Capture the cell that displays the provided text and extract its [x, y] central coordinate. 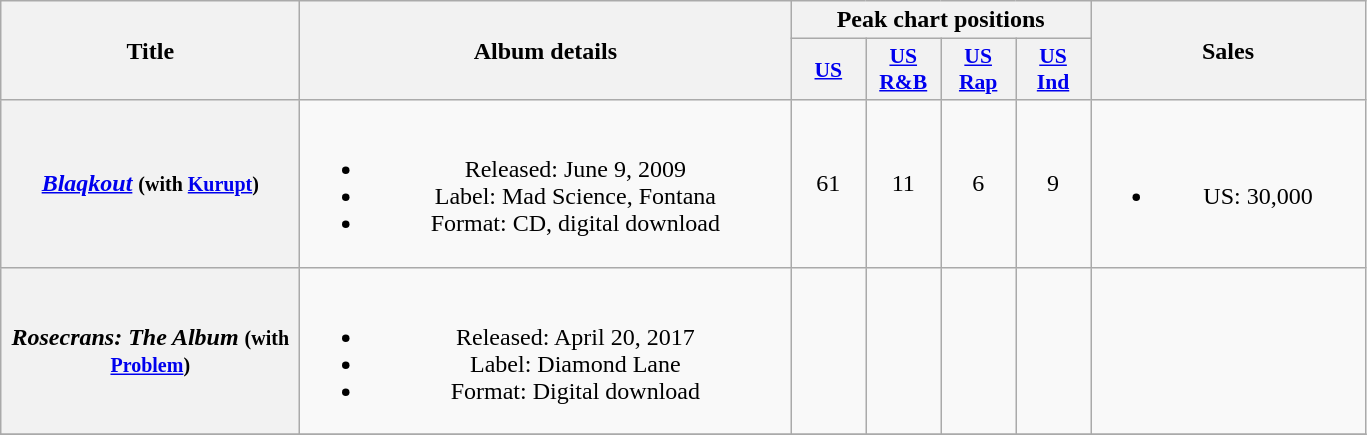
Sales [1228, 50]
Released: April 20, 2017Label: Diamond LaneFormat: Digital download [546, 350]
Album details [546, 50]
Blaqkout (with Kurupt) [150, 184]
US [828, 70]
Peak chart positions [941, 20]
US Rap [978, 70]
USInd [1054, 70]
61 [828, 184]
9 [1054, 184]
Title [150, 50]
11 [904, 184]
USR&B [904, 70]
US: 30,000 [1228, 184]
Rosecrans: The Album (with Problem) [150, 350]
Released: June 9, 2009Label: Mad Science, FontanaFormat: CD, digital download [546, 184]
6 [978, 184]
